Pinpoint the cell where the given text exists, returning its [x, y] midpoint coordinate. 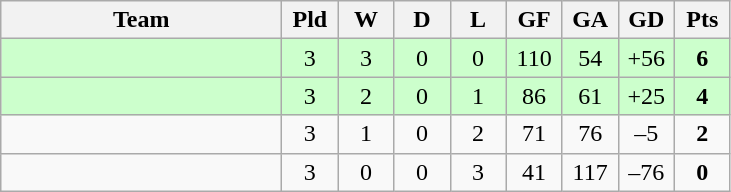
54 [590, 58]
+56 [646, 58]
Pld [310, 20]
76 [590, 134]
110 [534, 58]
GA [590, 20]
GF [534, 20]
Team [142, 20]
61 [590, 96]
+25 [646, 96]
W [366, 20]
GD [646, 20]
6 [702, 58]
86 [534, 96]
41 [534, 172]
71 [534, 134]
L [478, 20]
Pts [702, 20]
–76 [646, 172]
117 [590, 172]
4 [702, 96]
D [422, 20]
–5 [646, 134]
